Provide the (X, Y) coordinate of the cell's center where the given text is located.  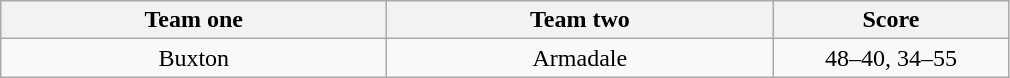
Armadale (580, 58)
Team two (580, 20)
Team one (194, 20)
Buxton (194, 58)
Score (891, 20)
48–40, 34–55 (891, 58)
